Return [x, y] of the center of cell containing provided text 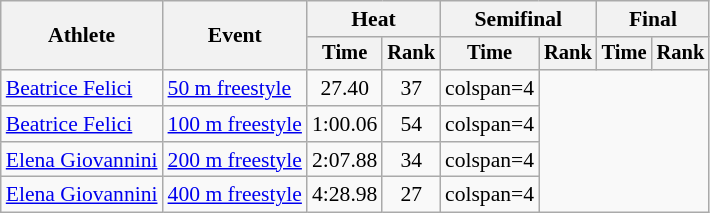
27 [411, 195]
200 m freestyle [235, 160]
1:00.06 [344, 124]
2:07.88 [344, 160]
Semifinal [518, 19]
4:28.98 [344, 195]
Event [235, 36]
27.40 [344, 88]
34 [411, 160]
50 m freestyle [235, 88]
54 [411, 124]
400 m freestyle [235, 195]
Athlete [82, 36]
Heat [374, 19]
37 [411, 88]
100 m freestyle [235, 124]
Final [653, 19]
